Extract the [x, y] coordinate from the center of the cell holding the provided text.  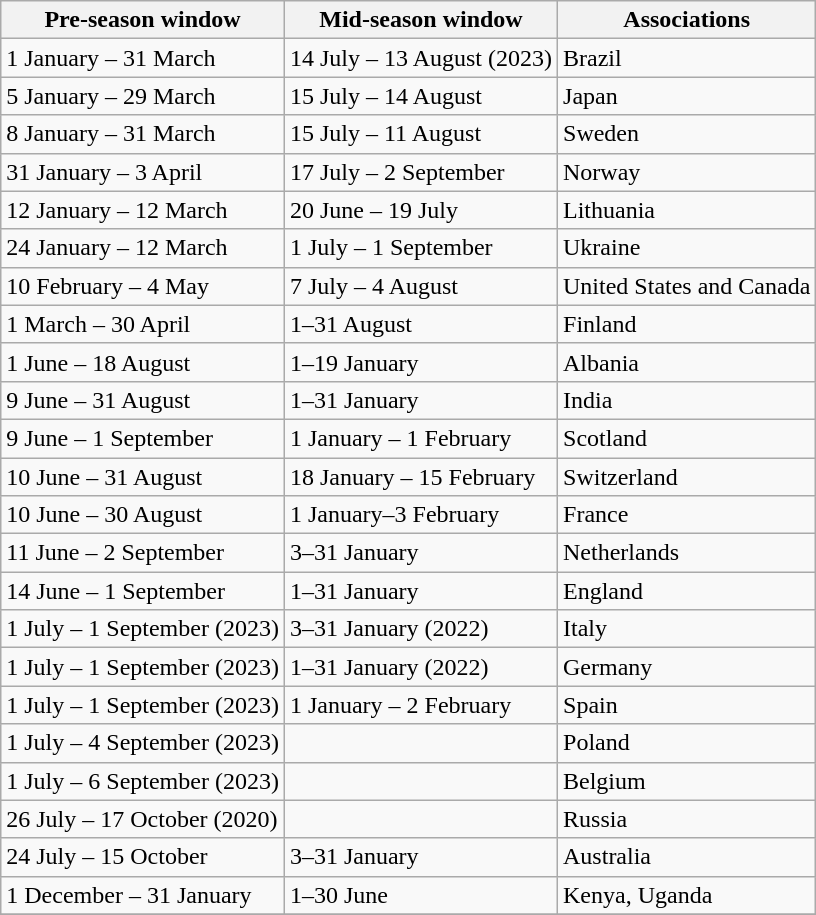
Russia [687, 819]
12 January – 12 March [143, 210]
15 July – 11 August [420, 134]
1 July – 1 September [420, 248]
1–31 January (2022) [420, 667]
14 June – 1 September [143, 591]
England [687, 591]
9 June – 31 August [143, 400]
Germany [687, 667]
1 June – 18 August [143, 362]
10 June – 30 August [143, 515]
5 January – 29 March [143, 96]
Switzerland [687, 477]
1–30 June [420, 895]
Kenya, Uganda [687, 895]
7 July – 4 August [420, 286]
3–31 January (2022) [420, 629]
11 June – 2 September [143, 553]
1–19 January [420, 362]
Pre-season window [143, 20]
Netherlands [687, 553]
1 December – 31 January [143, 895]
Japan [687, 96]
14 July – 13 August (2023) [420, 58]
Poland [687, 743]
Mid-season window [420, 20]
18 January – 15 February [420, 477]
17 July – 2 September [420, 172]
Sweden [687, 134]
15 July – 14 August [420, 96]
Albania [687, 362]
Associations [687, 20]
31 January – 3 April [143, 172]
Finland [687, 324]
1 January – 2 February [420, 705]
1 January – 31 March [143, 58]
Spain [687, 705]
Belgium [687, 781]
Australia [687, 857]
1 March – 30 April [143, 324]
India [687, 400]
1 July – 4 September (2023) [143, 743]
Scotland [687, 438]
10 February – 4 May [143, 286]
Norway [687, 172]
1 January–3 February [420, 515]
Lithuania [687, 210]
1 July – 6 September (2023) [143, 781]
26 July – 17 October (2020) [143, 819]
1–31 August [420, 324]
24 July – 15 October [143, 857]
24 January – 12 March [143, 248]
France [687, 515]
20 June – 19 July [420, 210]
1 January – 1 February [420, 438]
Brazil [687, 58]
Italy [687, 629]
9 June – 1 September [143, 438]
8 January – 31 March [143, 134]
United States and Canada [687, 286]
10 June – 31 August [143, 477]
Ukraine [687, 248]
